For the text-containing cell, return its midpoint in [X, Y] coordinate format. 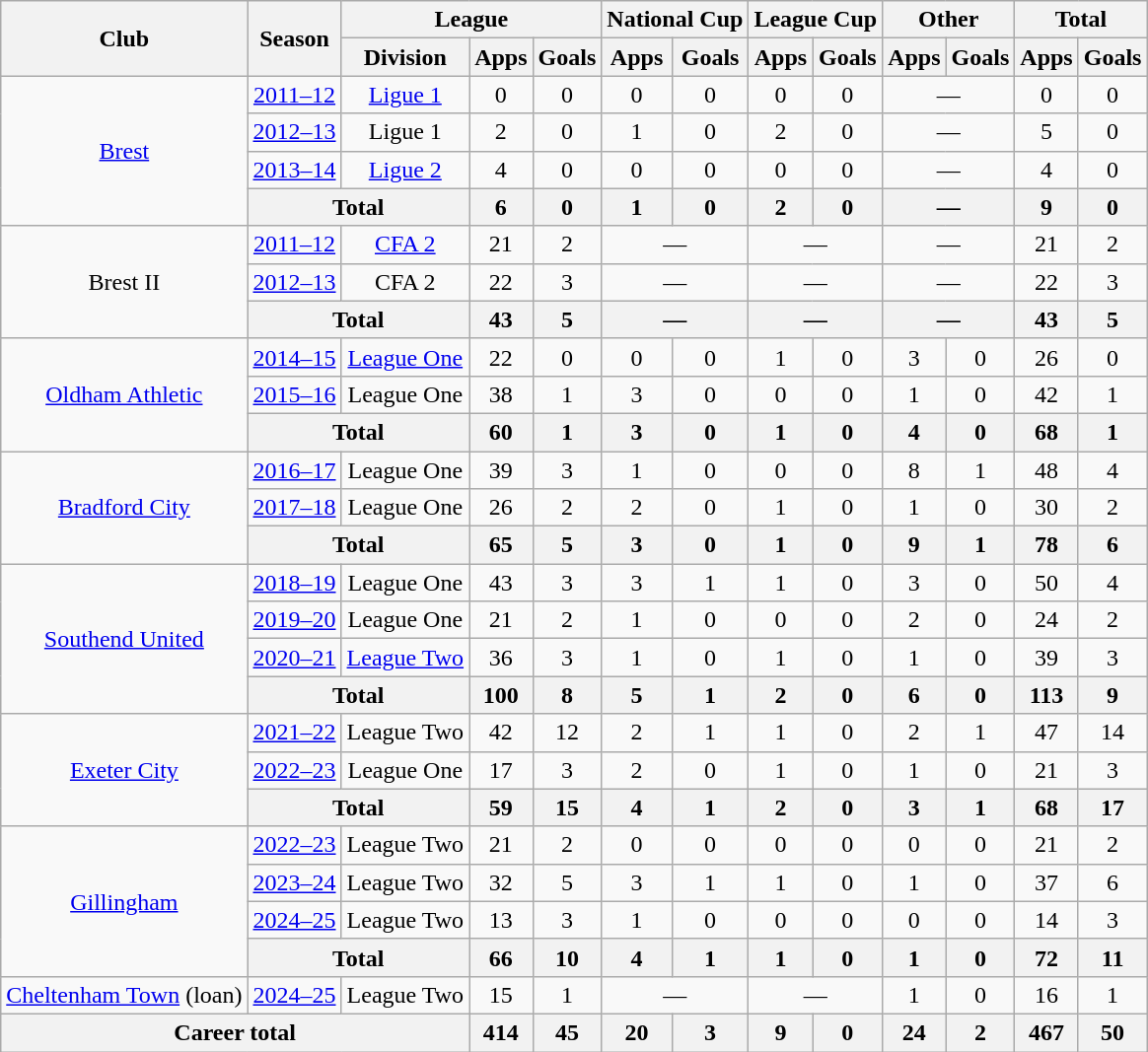
414 [501, 1032]
38 [501, 394]
2020–21 [294, 658]
Other [949, 20]
National Cup [675, 20]
2016–17 [294, 470]
Division [405, 57]
36 [501, 658]
Southend United [124, 639]
League Cup [816, 20]
47 [1046, 733]
113 [1046, 695]
72 [1046, 957]
Bradford City [124, 508]
Career total [235, 1032]
10 [567, 957]
Exeter City [124, 770]
100 [501, 695]
48 [1046, 470]
2019–20 [294, 620]
Brest II [124, 282]
Season [294, 38]
32 [501, 882]
League [471, 20]
78 [1046, 545]
Brest [124, 151]
2021–22 [294, 733]
60 [501, 432]
Oldham Athletic [124, 394]
37 [1046, 882]
12 [567, 733]
467 [1046, 1032]
20 [637, 1032]
Gillingham [124, 901]
Ligue 2 [405, 170]
13 [501, 920]
30 [1046, 508]
45 [567, 1032]
66 [501, 957]
2015–16 [294, 394]
Club [124, 38]
2023–24 [294, 882]
2013–14 [294, 170]
2017–18 [294, 508]
65 [501, 545]
59 [501, 807]
11 [1112, 957]
2014–15 [294, 357]
16 [1046, 995]
2018–19 [294, 583]
Cheltenham Town (loan) [124, 995]
